From the cell containing the given text, extract its center point as [X, Y] coordinate. 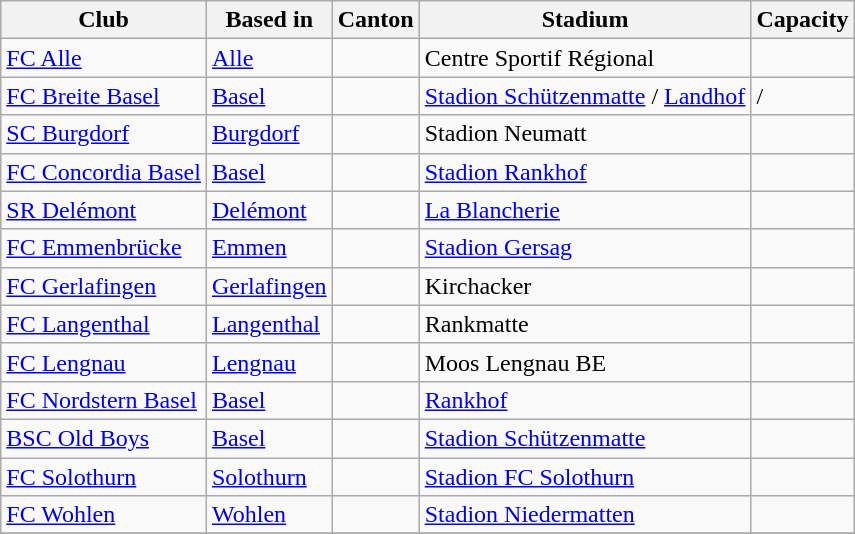
Club [104, 20]
Langenthal [269, 324]
SR Delémont [104, 210]
La Blancherie [585, 210]
Rankhof [585, 400]
FC Alle [104, 58]
Stadion Schützenmatte / Landhof [585, 96]
FC Wohlen [104, 515]
FC Breite Basel [104, 96]
Burgdorf [269, 134]
/ [802, 96]
Moos Lengnau BE [585, 362]
Stadion Schützenmatte [585, 438]
FC Gerlafingen [104, 286]
Gerlafingen [269, 286]
FC Emmenbrücke [104, 248]
Solothurn [269, 477]
FC Concordia Basel [104, 172]
Centre Sportif Régional [585, 58]
FC Solothurn [104, 477]
Wohlen [269, 515]
Stadion Rankhof [585, 172]
Emmen [269, 248]
Capacity [802, 20]
FC Nordstern Basel [104, 400]
Stadion Neumatt [585, 134]
Alle [269, 58]
BSC Old Boys [104, 438]
Stadion FC Solothurn [585, 477]
SC Burgdorf [104, 134]
Stadion Gersag [585, 248]
Kirchacker [585, 286]
FC Langenthal [104, 324]
FC Lengnau [104, 362]
Lengnau [269, 362]
Based in [269, 20]
Rankmatte [585, 324]
Stadion Niedermatten [585, 515]
Delémont [269, 210]
Stadium [585, 20]
Canton [376, 20]
